Identify which cell holds the provided text, then report its [x, y] central coordinate. 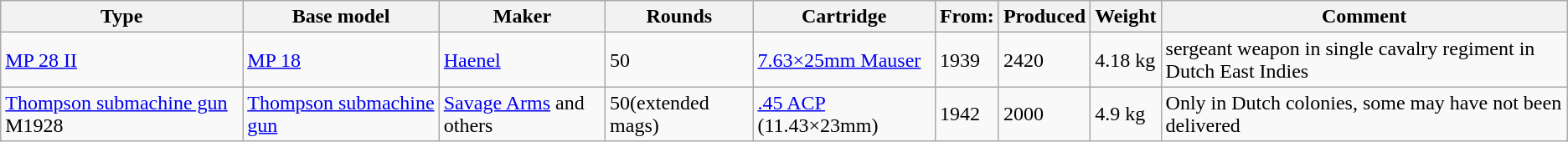
Cartridge [844, 17]
Savage Arms and others [522, 114]
4.9 kg [1126, 114]
From: [967, 17]
Haenel [522, 60]
Maker [522, 17]
50(extended mags) [679, 114]
2420 [1044, 60]
7.63×25mm Mauser [844, 60]
Thompson submachine gun [342, 114]
Weight [1126, 17]
.45 ACP (11.43×23mm) [844, 114]
1939 [967, 60]
50 [679, 60]
Only in Dutch colonies, some may have not been delivered [1364, 114]
MP 18 [342, 60]
2000 [1044, 114]
Comment [1364, 17]
Produced [1044, 17]
Type [122, 17]
MP 28 II [122, 60]
Thompson submachine gun M1928 [122, 114]
4.18 kg [1126, 60]
1942 [967, 114]
Rounds [679, 17]
Base model [342, 17]
sergeant weapon in single cavalry regiment in Dutch East Indies [1364, 60]
